Capture the cell that displays the provided text and extract its [x, y] central coordinate. 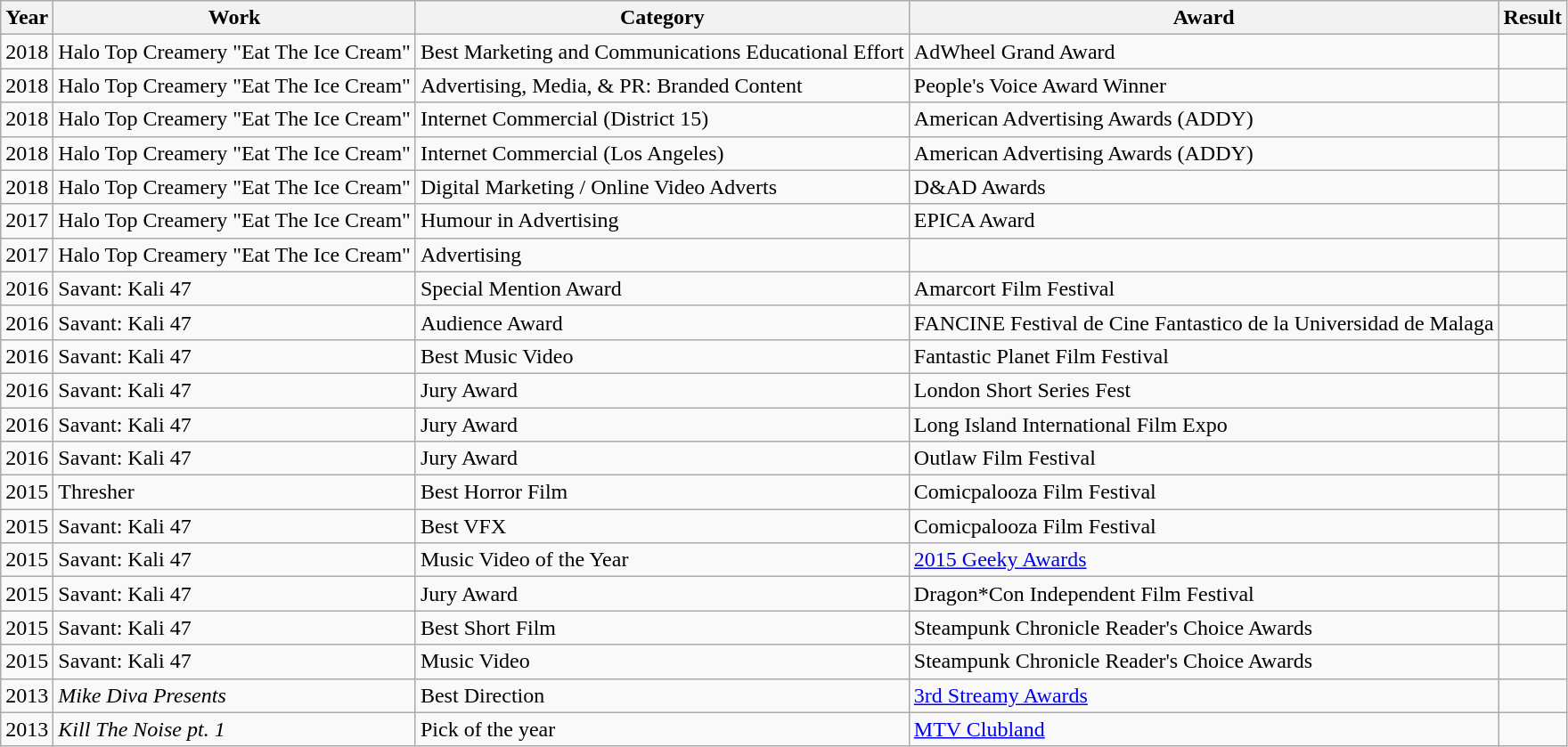
Dragon*Con Independent Film Festival [1204, 594]
Music Video [662, 662]
Advertising [662, 255]
Result [1532, 18]
Best Horror Film [662, 492]
D&AD Awards [1204, 187]
Fantastic Planet Film Festival [1204, 356]
Internet Commercial (District 15) [662, 119]
Best Music Video [662, 356]
London Short Series Fest [1204, 390]
Best Marketing and Communications Educational Effort [662, 52]
Kill The Noise pt. 1 [235, 729]
Advertising, Media, & PR: Branded Content [662, 85]
3rd Streamy Awards [1204, 695]
Special Mention Award [662, 288]
People's Voice Award Winner [1204, 85]
Mike Diva Presents [235, 695]
Thresher [235, 492]
Best Direction [662, 695]
Best Short Film [662, 628]
AdWheel Grand Award [1204, 52]
EPICA Award [1204, 221]
Best VFX [662, 526]
Pick of the year [662, 729]
Long Island International Film Expo [1204, 425]
Year [27, 18]
Audience Award [662, 322]
MTV Clubland [1204, 729]
Digital Marketing / Online Video Adverts [662, 187]
Internet Commercial (Los Angeles) [662, 153]
Music Video of the Year [662, 560]
Humour in Advertising [662, 221]
Category [662, 18]
Work [235, 18]
Award [1204, 18]
Amarcort Film Festival [1204, 288]
FANCINE Festival de Cine Fantastico de la Universidad de Malaga [1204, 322]
2015 Geeky Awards [1204, 560]
Outlaw Film Festival [1204, 459]
